Output the [x, y] coordinate of the center of the cell containing the given text.  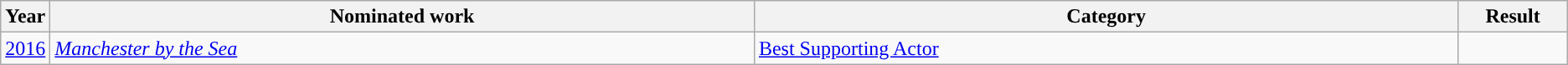
2016 [25, 48]
Best Supporting Actor [1106, 48]
Nominated work [402, 17]
Category [1106, 17]
Manchester by the Sea [402, 48]
Year [25, 17]
Result [1513, 17]
